From the cell containing the given text, extract its center point as [X, Y] coordinate. 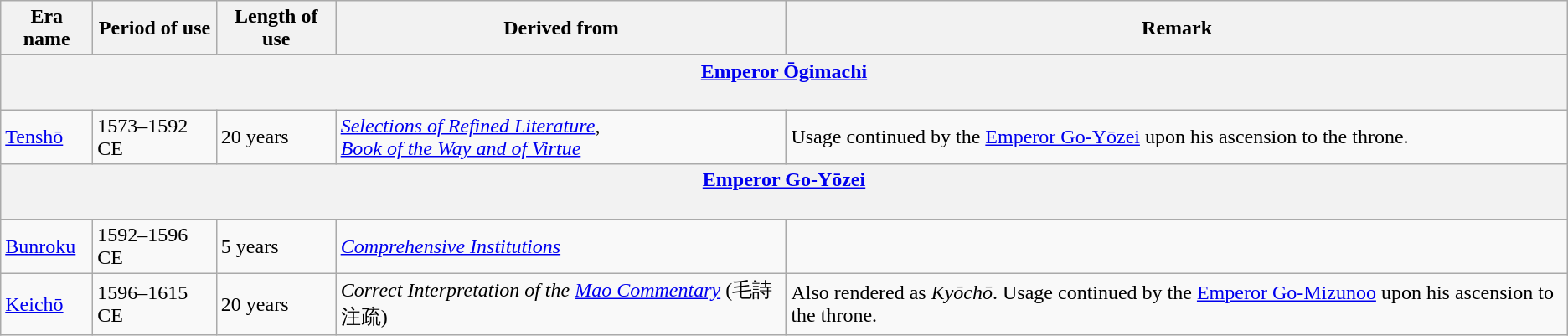
Emperor Ōgimachi [784, 82]
Era name [47, 28]
Correct Interpretation of the Mao Commentary (毛詩注疏) [561, 304]
Derived from [561, 28]
Selections of Refined Literature,Book of the Way and of Virtue [561, 137]
Bunroku [47, 246]
Remark [1177, 28]
1596–1615 CE [155, 304]
Keichō [47, 304]
1592–1596 CE [155, 246]
5 years [276, 246]
Also rendered as Kyōchō. Usage continued by the Emperor Go-Mizunoo upon his ascension to the throne. [1177, 304]
Period of use [155, 28]
Length of use [276, 28]
Comprehensive Institutions [561, 246]
Emperor Go-Yōzei [784, 191]
1573–1592 CE [155, 137]
Tenshō [47, 137]
Usage continued by the Emperor Go-Yōzei upon his ascension to the throne. [1177, 137]
